Provide the [x, y] coordinate of the cell's center where the given text is located.  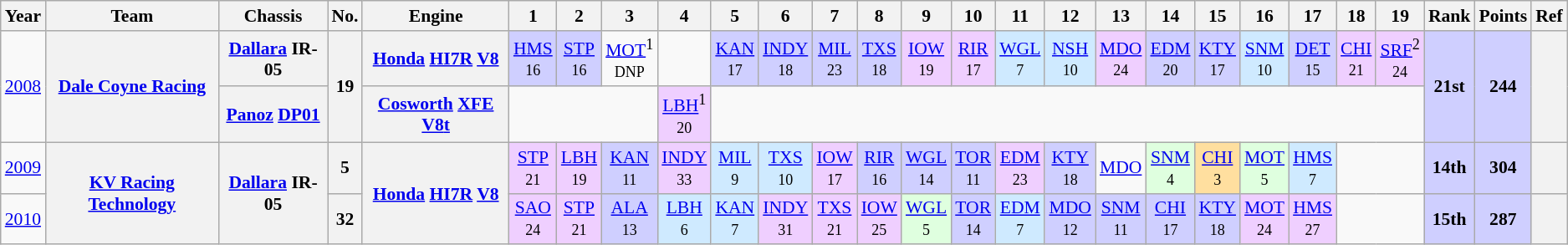
3 [629, 16]
287 [1503, 219]
32 [345, 219]
MDO [1121, 167]
7 [835, 16]
NSH10 [1070, 59]
RIR17 [973, 59]
EDM7 [1020, 219]
Chassis [273, 16]
2008 [23, 87]
LBH6 [684, 219]
14th [1450, 167]
16 [1264, 16]
MOT24 [1264, 219]
CHI3 [1218, 167]
4 [684, 16]
17 [1313, 16]
Team [132, 16]
TXS18 [880, 59]
No. [345, 16]
Rank [1450, 16]
21st [1450, 87]
HMS16 [534, 59]
Year [23, 16]
2 [579, 16]
Dale Coyne Racing [132, 87]
IOW25 [880, 219]
18 [1356, 16]
Cosworth XFE V8t [435, 115]
2009 [23, 167]
CHI21 [1356, 59]
SRF224 [1400, 59]
MOT5 [1264, 167]
8 [880, 16]
EDM23 [1020, 167]
Engine [435, 16]
TXS21 [835, 219]
KV Racing Technology [132, 193]
SNM10 [1264, 59]
MDO12 [1070, 219]
MIL9 [734, 167]
STP16 [579, 59]
304 [1503, 167]
SAO24 [534, 219]
ALA13 [629, 219]
HMS27 [1313, 219]
MOT1DNP [629, 59]
WGL5 [927, 219]
LBH19 [579, 167]
CHI17 [1170, 219]
MDO24 [1121, 59]
2010 [23, 219]
Panoz DP01 [273, 115]
MIL23 [835, 59]
KAN11 [629, 167]
SNM11 [1121, 219]
SNM4 [1170, 167]
TXS10 [785, 167]
DET15 [1313, 59]
KTY17 [1218, 59]
KAN7 [734, 219]
244 [1503, 87]
TOR14 [973, 219]
15th [1450, 219]
EDM20 [1170, 59]
INDY18 [785, 59]
6 [785, 16]
TOR11 [973, 167]
10 [973, 16]
14 [1170, 16]
KAN17 [734, 59]
IOW17 [835, 167]
9 [927, 16]
WGL7 [1020, 59]
WGL14 [927, 167]
INDY33 [684, 167]
15 [1218, 16]
12 [1070, 16]
Ref [1549, 16]
RIR16 [880, 167]
IOW19 [927, 59]
HMS7 [1313, 167]
INDY31 [785, 219]
1 [534, 16]
Points [1503, 16]
LBH120 [684, 115]
13 [1121, 16]
11 [1020, 16]
